Find where the given text appears and provide that cell's center as [X, Y] coordinate. 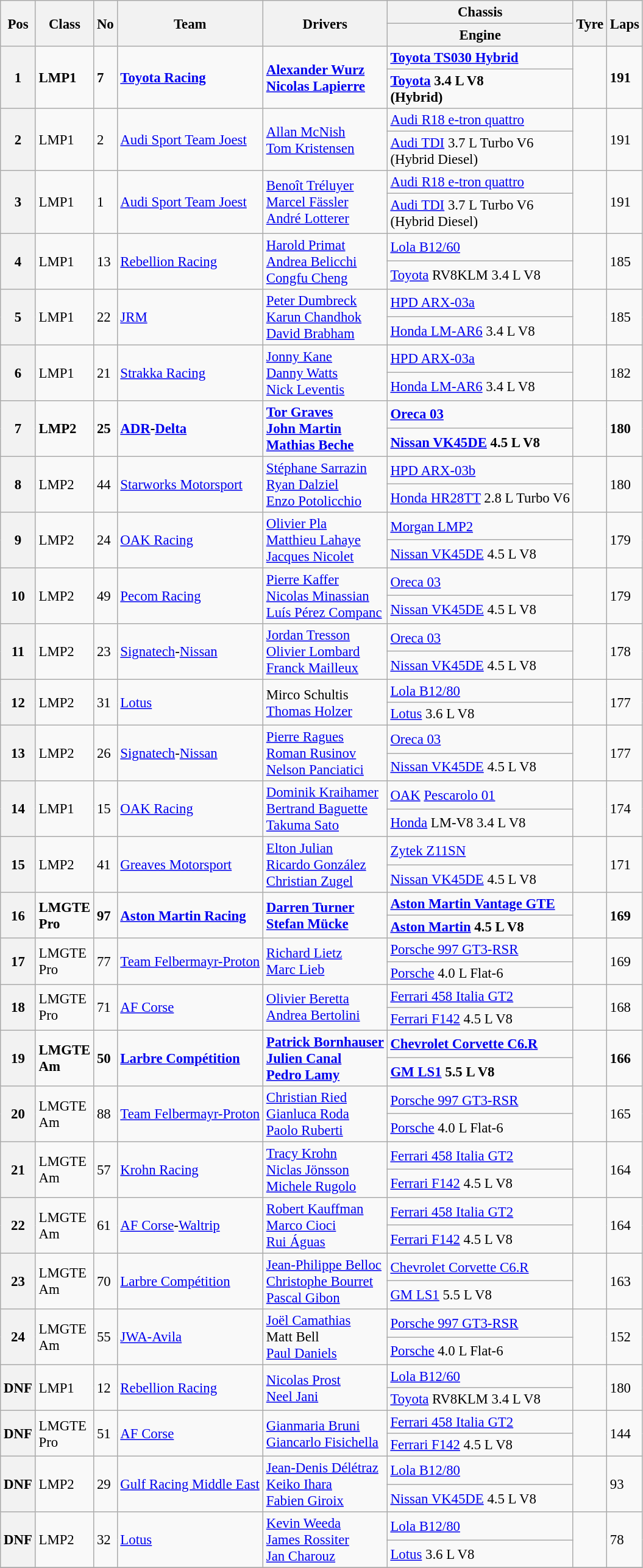
Krohn Racing [190, 1170]
152 [625, 1337]
Gulf Racing Middle East [190, 1485]
JRM [190, 317]
Jean-Denis Délétraz Keiko Ihara Fabien Giroix [325, 1485]
88 [105, 1114]
168 [625, 1008]
Morgan LMP2 [480, 526]
5 [18, 317]
OAK Pescarolo 01 [480, 795]
Olivier Beretta Andrea Bertolini [325, 1008]
HPD ARX-03b [480, 470]
14 [18, 809]
Gianmaria Bruni Giancarlo Fisichella [325, 1434]
Pos [18, 23]
Joël Camathias Matt Bell Paul Daniels [325, 1337]
51 [105, 1434]
Mirco Schultis Thomas Holzer [325, 702]
144 [625, 1434]
19 [18, 1058]
Strakka Racing [190, 373]
Tracy Krohn Niclas Jönsson Michele Rugolo [325, 1170]
41 [105, 865]
163 [625, 1281]
Aston Martin Racing [190, 915]
JWA-Avila [190, 1337]
18 [18, 1008]
44 [105, 484]
178 [625, 652]
Engine [480, 35]
Nicolas Prost Neel Jani [325, 1388]
71 [105, 1008]
Drivers [325, 23]
Aston Martin 4.5 L V8 [480, 927]
Richard Lietz Marc Lieb [325, 961]
50 [105, 1058]
Class [65, 23]
Toyota 3.4 L V8(Hybrid) [480, 89]
Pierre Kaffer Nicolas Minassian Luís Pérez Companc [325, 596]
4 [18, 261]
Olivier Pla Matthieu Lahaye Jacques Nicolet [325, 540]
78 [625, 1540]
Peter Dumbreck Karun Chandhok David Brabham [325, 317]
Tyre [590, 23]
16 [18, 915]
Dominik Kraihamer Bertrand Baguette Takuma Sato [325, 809]
55 [105, 1337]
29 [105, 1485]
Honda HR28TT 2.8 L Turbo V6 [480, 498]
Patrick Bornhauser Julien Canal Pedro Lamy [325, 1058]
Kevin Weeda James Rossiter Jan Charouz [325, 1540]
Christian Ried Gianluca Roda Paolo Ruberti [325, 1114]
166 [625, 1058]
26 [105, 754]
17 [18, 961]
Robert Kauffman Marco Cioci Rui Águas [325, 1226]
3 [18, 202]
Alexander Wurz Nicolas Lapierre [325, 77]
97 [105, 915]
31 [105, 702]
Harold Primat Andrea Belicchi Congfu Cheng [325, 261]
Jordan Tresson Olivier Lombard Franck Mailleux [325, 652]
57 [105, 1170]
Zytek Z11SN [480, 851]
Jonny Kane Danny Watts Nick Leventis [325, 373]
Benoît Tréluyer Marcel Fässler André Lotterer [325, 202]
174 [625, 809]
77 [105, 961]
Stéphane Sarrazin Ryan Dalziel Enzo Potolicchio [325, 484]
AF Corse-Waltrip [190, 1226]
25 [105, 428]
61 [105, 1226]
Tor Graves John Martin Mathias Beche [325, 428]
ADR-Delta [190, 428]
8 [18, 484]
Chassis [480, 12]
49 [105, 596]
Pecom Racing [190, 596]
Aston Martin Vantage GTE [480, 904]
Pierre Ragues Roman Rusinov Nelson Panciatici [325, 754]
Starworks Motorsport [190, 484]
20 [18, 1114]
Greaves Motorsport [190, 865]
Toyota TS030 Hybrid [480, 58]
93 [625, 1485]
70 [105, 1281]
171 [625, 865]
Darren Turner Stefan Mücke [325, 915]
Honda LM-V8 3.4 L V8 [480, 823]
Jean-Philippe Belloc Christophe Bourret Pascal Gibon [325, 1281]
32 [105, 1540]
11 [18, 652]
Elton Julian Ricardo González Christian Zugel [325, 865]
10 [18, 596]
Team [190, 23]
Laps [625, 23]
6 [18, 373]
9 [18, 540]
Allan McNish Tom Kristensen [325, 139]
165 [625, 1114]
Toyota Racing [190, 77]
No [105, 23]
182 [625, 373]
